Extract the (X, Y) coordinate from the center of the cell holding the provided text.  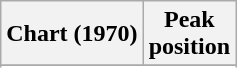
Chart (1970) (72, 34)
Peakposition (189, 34)
